For the text-containing cell, return its midpoint in [x, y] coordinate format. 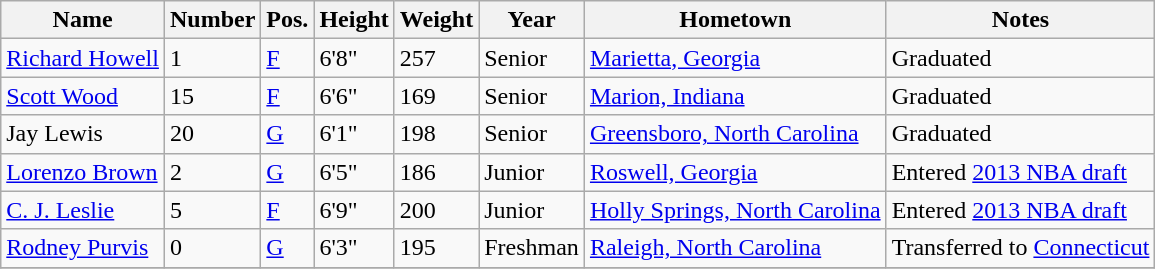
6'9" [354, 210]
Jay Lewis [83, 134]
Marion, Indiana [735, 96]
Height [354, 20]
Number [212, 20]
6'6" [354, 96]
6'3" [354, 248]
Greensboro, North Carolina [735, 134]
Roswell, Georgia [735, 172]
Freshman [532, 248]
200 [436, 210]
Scott Wood [83, 96]
198 [436, 134]
Transferred to Connecticut [1020, 248]
15 [212, 96]
Lorenzo Brown [83, 172]
257 [436, 58]
Notes [1020, 20]
6'1" [354, 134]
Pos. [288, 20]
C. J. Leslie [83, 210]
Name [83, 20]
Holly Springs, North Carolina [735, 210]
Raleigh, North Carolina [735, 248]
0 [212, 248]
1 [212, 58]
20 [212, 134]
6'8" [354, 58]
186 [436, 172]
Weight [436, 20]
2 [212, 172]
6'5" [354, 172]
Rodney Purvis [83, 248]
169 [436, 96]
Marietta, Georgia [735, 58]
5 [212, 210]
Year [532, 20]
Hometown [735, 20]
195 [436, 248]
Richard Howell [83, 58]
